Find where the given text appears and provide that cell's center as (X, Y) coordinate. 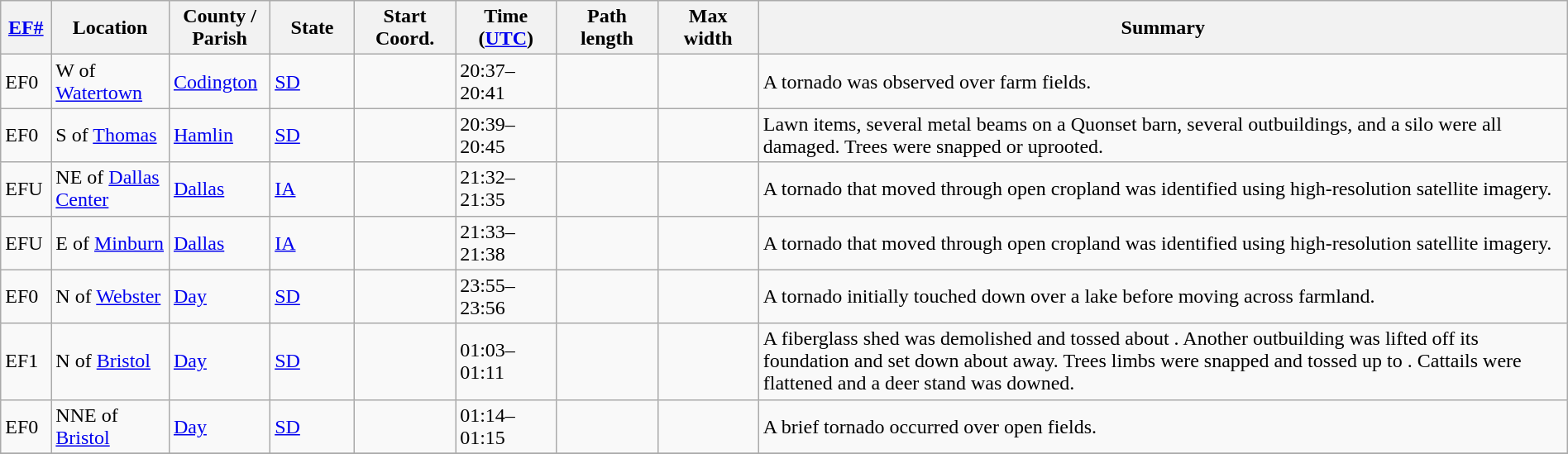
21:33–21:38 (506, 243)
01:14–01:15 (506, 427)
S of Thomas (111, 136)
Summary (1163, 28)
N of Webster (111, 296)
20:37–20:41 (506, 81)
Codington (219, 81)
Hamlin (219, 136)
Max width (708, 28)
N of Bristol (111, 361)
Lawn items, several metal beams on a Quonset barn, several outbuildings, and a silo were all damaged. Trees were snapped or uprooted. (1163, 136)
Start Coord. (404, 28)
State (313, 28)
23:55–23:56 (506, 296)
A brief tornado occurred over open fields. (1163, 427)
NNE of Bristol (111, 427)
W of Watertown (111, 81)
County / Parish (219, 28)
A tornado initially touched down over a lake before moving across farmland. (1163, 296)
21:32–21:35 (506, 189)
20:39–20:45 (506, 136)
EF# (26, 28)
A tornado was observed over farm fields. (1163, 81)
Path length (607, 28)
Location (111, 28)
EF1 (26, 361)
E of Minburn (111, 243)
NE of Dallas Center (111, 189)
Time (UTC) (506, 28)
01:03–01:11 (506, 361)
